Pinpoint the cell where the given text exists, returning its (X, Y) midpoint coordinate. 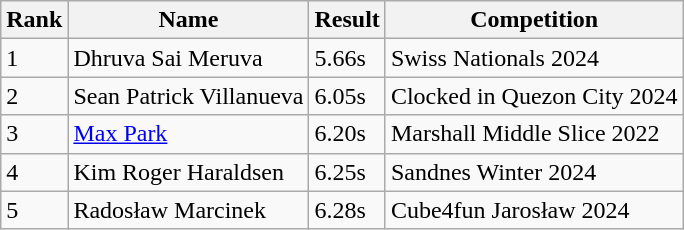
Cube4fun Jarosław 2024 (534, 210)
Dhruva Sai Meruva (188, 58)
6.25s (347, 172)
5 (34, 210)
Radosław Marcinek (188, 210)
Sean Patrick Villanueva (188, 96)
6.05s (347, 96)
5.66s (347, 58)
Sandnes Winter 2024 (534, 172)
6.20s (347, 134)
6.28s (347, 210)
Result (347, 20)
2 (34, 96)
Clocked in Quezon City 2024 (534, 96)
Competition (534, 20)
4 (34, 172)
Name (188, 20)
Kim Roger Haraldsen (188, 172)
1 (34, 58)
Marshall Middle Slice 2022 (534, 134)
Swiss Nationals 2024 (534, 58)
Max Park (188, 134)
3 (34, 134)
Rank (34, 20)
